Find where the given text appears and provide that cell's center as [X, Y] coordinate. 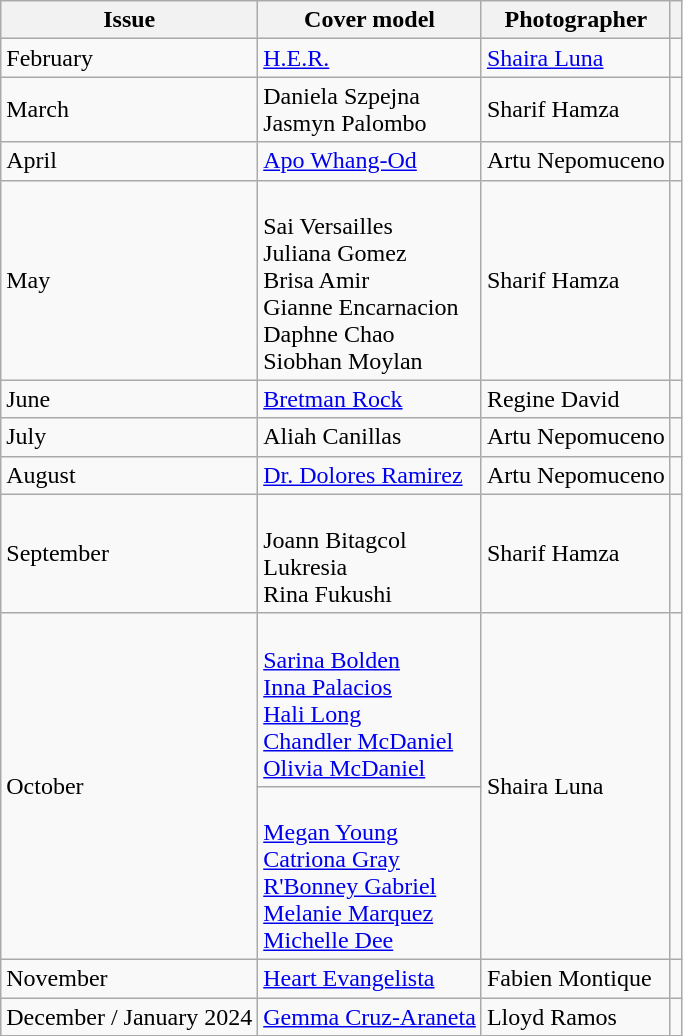
Issue [130, 20]
October [130, 786]
August [130, 475]
April [130, 161]
May [130, 280]
Dr. Dolores Ramirez [370, 475]
Heart Evangelista [370, 978]
December / January 2024 [130, 1017]
November [130, 978]
Gemma Cruz-Araneta [370, 1017]
Daniela SzpejnaJasmyn Palombo [370, 110]
Lloyd Ramos [576, 1017]
Sai Versailles Juliana Gomez Brisa Amir Gianne Encarnacion Daphne Chao Siobhan Moylan [370, 280]
Apo Whang-Od [370, 161]
Regine David [576, 399]
March [130, 110]
Bretman Rock [370, 399]
February [130, 58]
Megan Young Catriona Gray R'Bonney Gabriel Melanie Marquez Michelle Dee [370, 872]
Cover model [370, 20]
H.E.R. [370, 58]
September [130, 554]
Sarina Bolden Inna Palacios Hali Long Chandler McDaniel Olivia McDaniel [370, 700]
Fabien Montique [576, 978]
Aliah Canillas [370, 437]
Joann Bitagcol Lukresia Rina Fukushi [370, 554]
Photographer [576, 20]
June [130, 399]
July [130, 437]
